Find where the given text appears and provide that cell's center as (X, Y) coordinate. 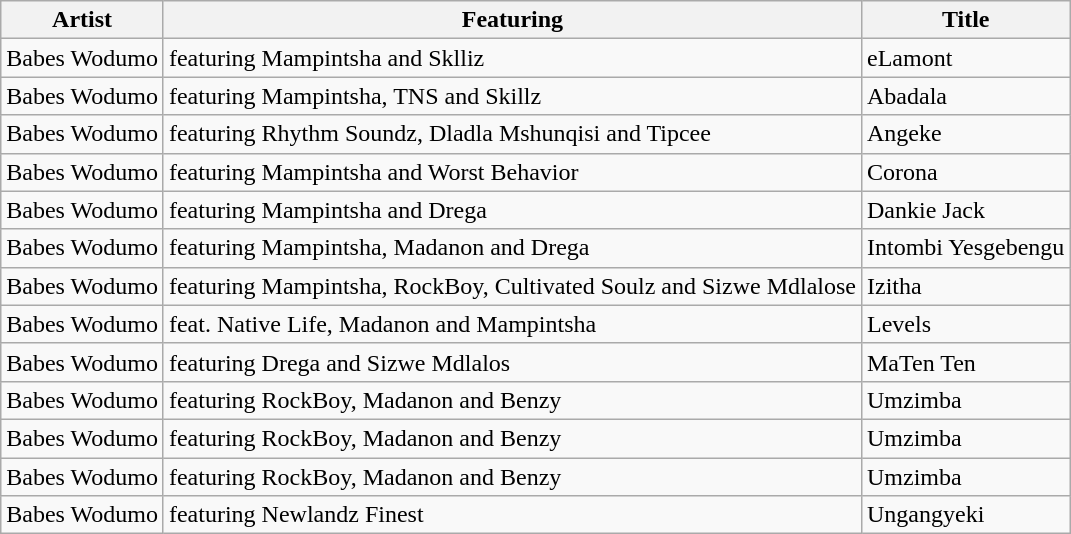
featuring Rhythm Soundz, Dladla Mshunqisi and Tipcee (512, 134)
featuring Mampintsha and Worst Behavior (512, 172)
featuring Mampintsha and Drega (512, 210)
Intombi Yesgebengu (965, 248)
featuring Mampintsha, RockBoy, Cultivated Soulz and Sizwe Mdlalose (512, 286)
Abadala (965, 96)
Dankie Jack (965, 210)
Title (965, 20)
feat. Native Life, Madanon and Mampintsha (512, 324)
Angeke (965, 134)
Featuring (512, 20)
featuring Mampintsha, TNS and Skillz (512, 96)
Corona (965, 172)
featuring Mampintsha and Sklliz (512, 58)
featuring Drega and Sizwe Mdlalos (512, 362)
eLamont (965, 58)
Ungangyeki (965, 515)
Levels (965, 324)
Izitha (965, 286)
featuring Newlandz Finest (512, 515)
featuring Mampintsha, Madanon and Drega (512, 248)
MaTen Ten (965, 362)
Artist (82, 20)
